Search for the cell housing the specified text and yield its [X, Y] center coordinate. 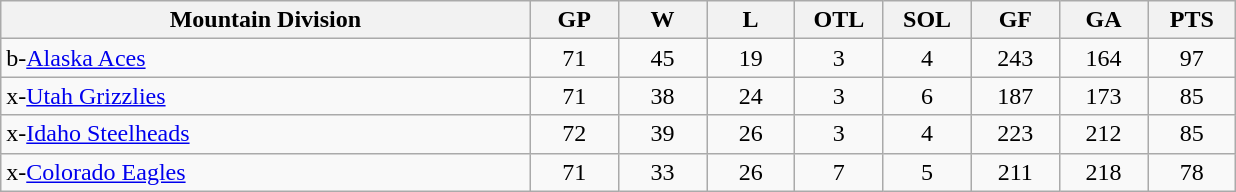
7 [839, 172]
x-Colorado Eagles [266, 172]
GA [1103, 20]
b-Alaska Aces [266, 58]
W [662, 20]
243 [1015, 58]
211 [1015, 172]
x-Idaho Steelheads [266, 134]
187 [1015, 96]
78 [1192, 172]
x-Utah Grizzlies [266, 96]
24 [751, 96]
164 [1103, 58]
SOL [927, 20]
218 [1103, 172]
OTL [839, 20]
223 [1015, 134]
212 [1103, 134]
173 [1103, 96]
33 [662, 172]
GF [1015, 20]
19 [751, 58]
5 [927, 172]
72 [574, 134]
45 [662, 58]
Mountain Division [266, 20]
97 [1192, 58]
PTS [1192, 20]
38 [662, 96]
39 [662, 134]
GP [574, 20]
L [751, 20]
6 [927, 96]
